From the cell containing the given text, extract its center point as [x, y] coordinate. 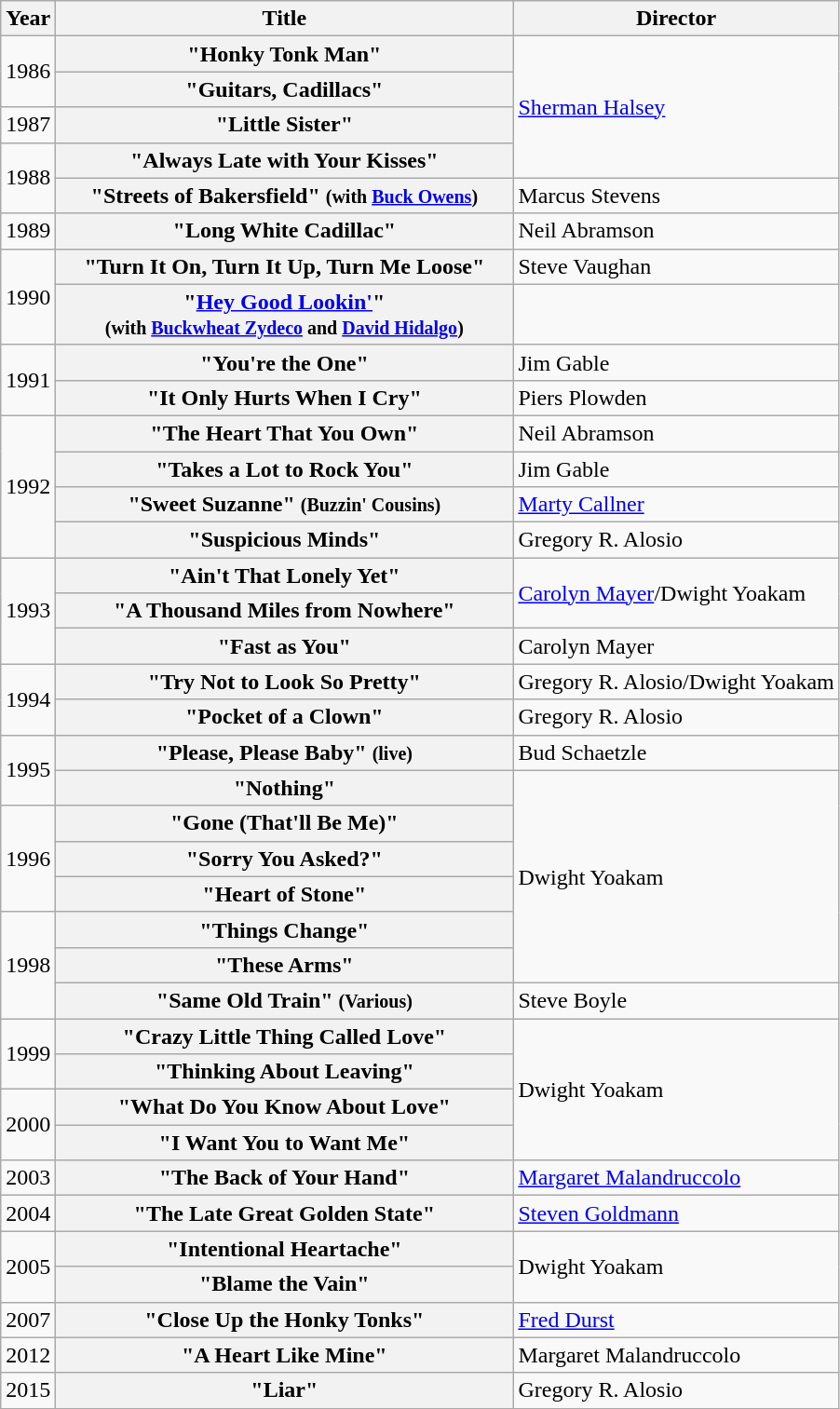
"Liar" [285, 1390]
"Same Old Train" (Various) [285, 1000]
"What Do You Know About Love" [285, 1107]
"Things Change" [285, 929]
"Honky Tonk Man" [285, 54]
"The Late Great Golden State" [285, 1213]
"These Arms" [285, 965]
"Gone (That'll Be Me)" [285, 823]
Bud Schaetzle [676, 752]
1986 [28, 72]
1991 [28, 380]
"Blame the Vain" [285, 1284]
"Please, Please Baby" (live) [285, 752]
"It Only Hurts When I Cry" [285, 398]
"Close Up the Honky Tonks" [285, 1320]
2015 [28, 1390]
"Thinking About Leaving" [285, 1072]
"Sweet Suzanne" (Buzzin' Cousins) [285, 505]
"Turn It On, Turn It Up, Turn Me Loose" [285, 266]
Steven Goldmann [676, 1213]
"I Want You to Want Me" [285, 1143]
"Little Sister" [285, 125]
1993 [28, 611]
"Sorry You Asked?" [285, 859]
"Intentional Heartache" [285, 1249]
"Long White Cadillac" [285, 231]
2007 [28, 1320]
Piers Plowden [676, 398]
2004 [28, 1213]
1996 [28, 859]
Steve Vaughan [676, 266]
2005 [28, 1267]
Year [28, 19]
1989 [28, 231]
Gregory R. Alosio/Dwight Yoakam [676, 682]
1994 [28, 699]
2012 [28, 1355]
"Try Not to Look So Pretty" [285, 682]
Marty Callner [676, 505]
"Nothing" [285, 788]
Marcus Stevens [676, 196]
"Heart of Stone" [285, 894]
2000 [28, 1125]
1995 [28, 770]
Sherman Halsey [676, 107]
1990 [28, 296]
Steve Boyle [676, 1000]
1988 [28, 178]
"A Thousand Miles from Nowhere" [285, 611]
Fred Durst [676, 1320]
1999 [28, 1054]
"The Back of Your Hand" [285, 1178]
"Crazy Little Thing Called Love" [285, 1036]
"Guitars, Cadillacs" [285, 89]
"Always Late with Your Kisses" [285, 160]
"The Heart That You Own" [285, 433]
1992 [28, 486]
"Ain't That Lonely Yet" [285, 576]
"Suspicious Minds" [285, 540]
2003 [28, 1178]
"Hey Good Lookin'"(with Buckwheat Zydeco and David Hidalgo) [285, 315]
Title [285, 19]
"You're the One" [285, 362]
1998 [28, 965]
1987 [28, 125]
Carolyn Mayer [676, 646]
"Fast as You" [285, 646]
Carolyn Mayer/Dwight Yoakam [676, 593]
"A Heart Like Mine" [285, 1355]
Director [676, 19]
"Pocket of a Clown" [285, 717]
"Takes a Lot to Rock You" [285, 468]
"Streets of Bakersfield" (with Buck Owens) [285, 196]
